For the text-containing cell, return its midpoint in (x, y) coordinate format. 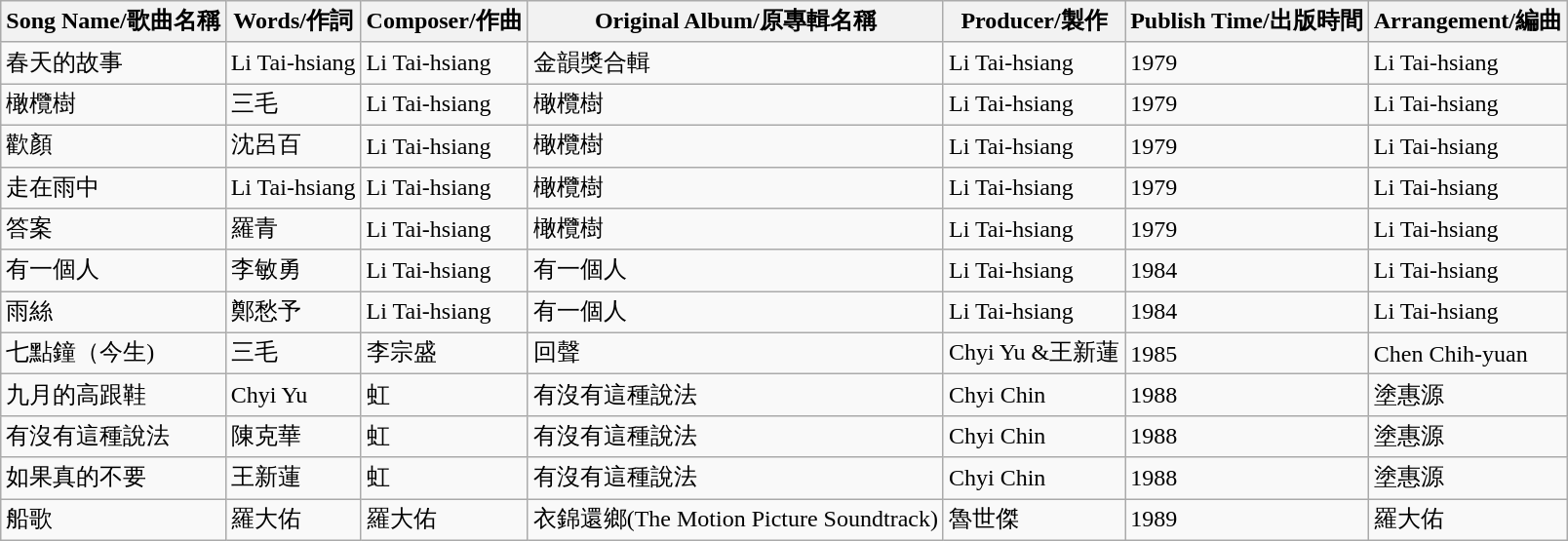
七點鐘（今生) (113, 353)
Arrangement/編曲 (1468, 21)
Chyi Yu &王新蓮 (1034, 353)
春天的故事 (113, 62)
王新蓮 (293, 478)
Producer/製作 (1034, 21)
衣錦還鄉(The Motion Picture Soundtrack) (735, 521)
Song Name/歌曲名稱 (113, 21)
Composer/作曲 (445, 21)
回聲 (735, 353)
Words/作詞 (293, 21)
答案 (113, 230)
金韻獎合輯 (735, 62)
陳克華 (293, 437)
雨絲 (113, 312)
Chen Chih-yuan (1468, 353)
鄭愁予 (293, 312)
1989 (1247, 521)
李宗盛 (445, 353)
走在雨中 (113, 187)
1985 (1247, 353)
沈呂百 (293, 146)
Publish Time/出版時間 (1247, 21)
李敏勇 (293, 271)
羅青 (293, 230)
Chyi Yu (293, 396)
如果真的不要 (113, 478)
Original Album/原專輯名稱 (735, 21)
船歌 (113, 521)
魯世傑 (1034, 521)
九月的高跟鞋 (113, 396)
歡顏 (113, 146)
